Provide the [x, y] coordinate of the cell's center where the given text is located.  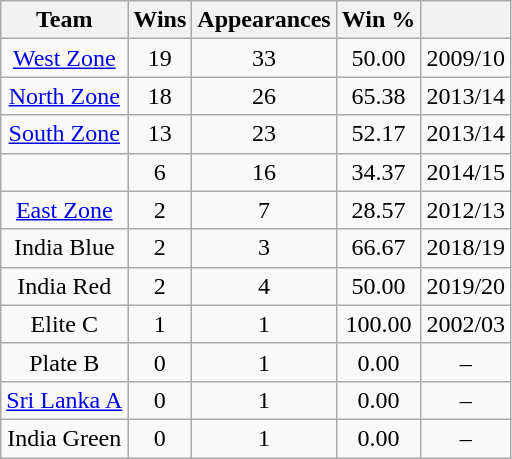
North Zone [64, 96]
66.67 [378, 248]
2018/19 [466, 248]
28.57 [378, 210]
Wins [160, 20]
2012/13 [466, 210]
India Blue [64, 248]
26 [264, 96]
19 [160, 58]
Win % [378, 20]
33 [264, 58]
Team [64, 20]
7 [264, 210]
4 [264, 286]
Elite C [64, 324]
52.17 [378, 134]
6 [160, 172]
16 [264, 172]
South Zone [64, 134]
Sri Lanka A [64, 400]
13 [160, 134]
2002/03 [466, 324]
India Green [64, 438]
23 [264, 134]
65.38 [378, 96]
100.00 [378, 324]
2014/15 [466, 172]
West Zone [64, 58]
34.37 [378, 172]
3 [264, 248]
2009/10 [466, 58]
Plate B [64, 362]
2019/20 [466, 286]
Appearances [264, 20]
18 [160, 96]
India Red [64, 286]
East Zone [64, 210]
